Provide the [X, Y] coordinate of the cell's center where the given text is located.  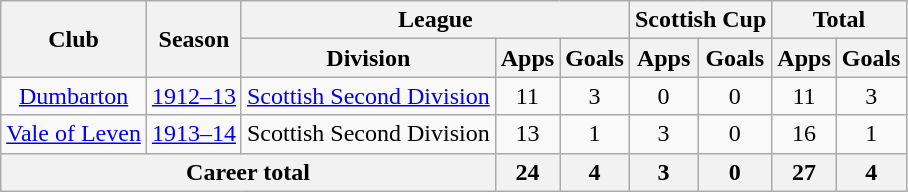
Scottish Cup [700, 20]
13 [527, 134]
Career total [248, 172]
Vale of Leven [74, 134]
League [435, 20]
1912–13 [194, 96]
24 [527, 172]
Club [74, 39]
27 [804, 172]
Total [839, 20]
Dumbarton [74, 96]
16 [804, 134]
Division [368, 58]
Season [194, 39]
1913–14 [194, 134]
